Extract the (x, y) coordinate from the center of the cell holding the provided text.  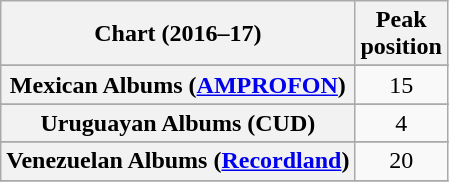
Uruguayan Albums (CUD) (178, 123)
Chart (2016–17) (178, 34)
15 (401, 85)
20 (401, 161)
4 (401, 123)
Peakposition (401, 34)
Mexican Albums (AMPROFON) (178, 85)
Venezuelan Albums (Recordland) (178, 161)
